Determine the [X, Y] coordinate at the center of the cell enclosing the given text.  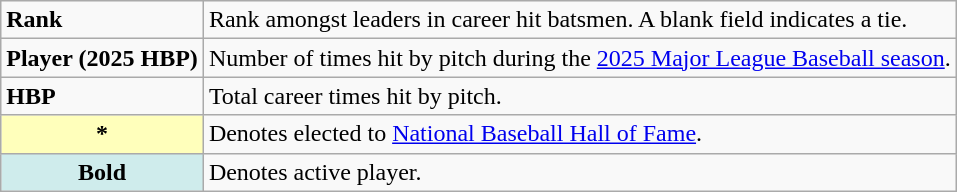
Bold [102, 172]
Denotes active player. [580, 172]
Denotes elected to National Baseball Hall of Fame. [580, 134]
* [102, 134]
Number of times hit by pitch during the 2025 Major League Baseball season. [580, 58]
Total career times hit by pitch. [580, 96]
HBP [102, 96]
Rank [102, 20]
Player (2025 HBP) [102, 58]
Rank amongst leaders in career hit batsmen. A blank field indicates a tie. [580, 20]
